Scan for the cell matching the given text and deliver its [X, Y] coordinate at center. 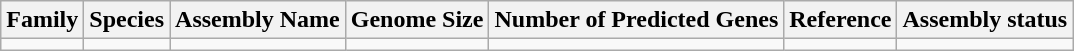
Assembly Name [258, 20]
Reference [840, 20]
Species [127, 20]
Genome Size [417, 20]
Assembly status [985, 20]
Family [42, 20]
Number of Predicted Genes [636, 20]
